Extract the [X, Y] coordinate from the center of the cell holding the provided text.  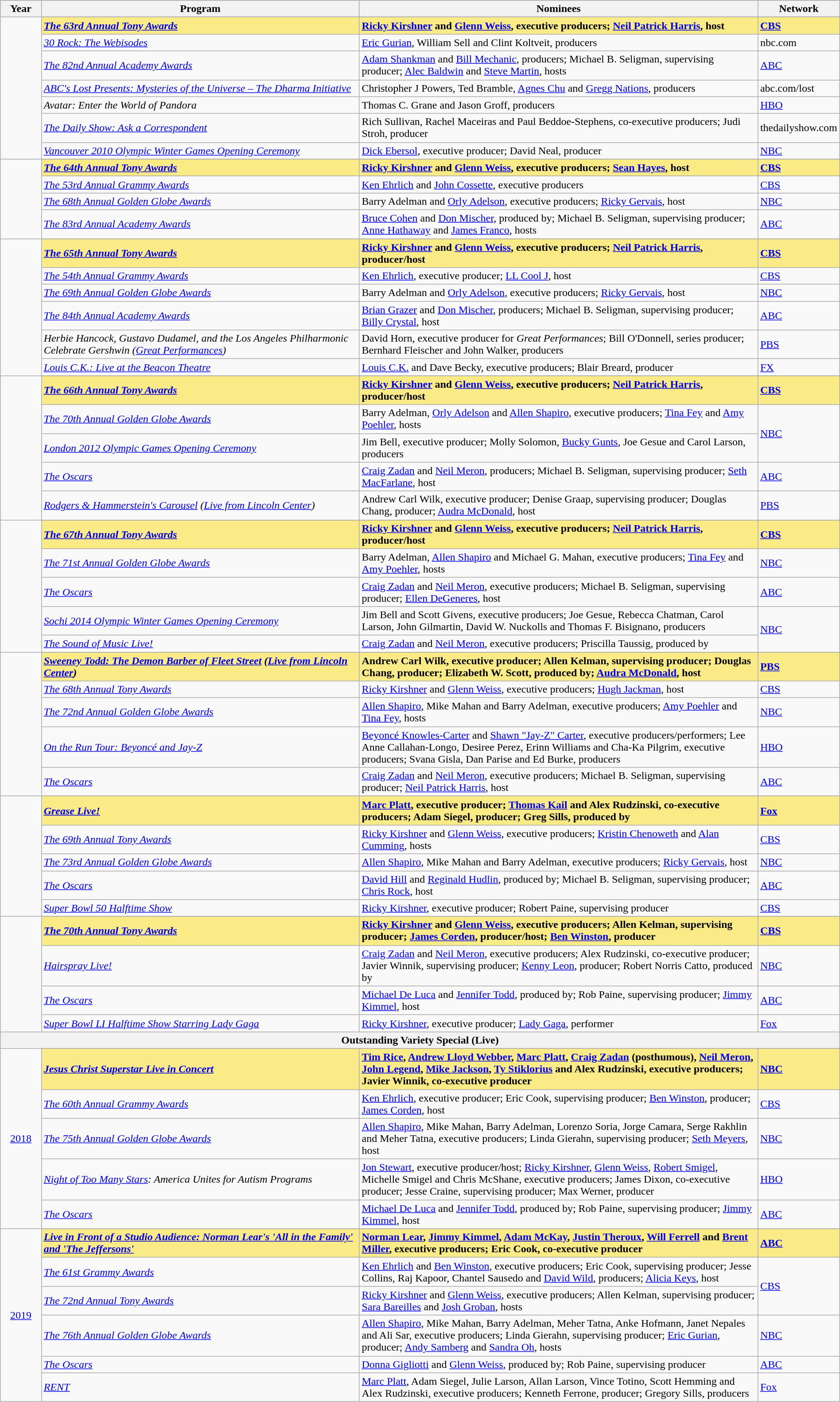
The 70th Annual Golden Globe Awards [200, 419]
Bruce Cohen and Don Mischer, produced by; Michael B. Seligman, supervising producer; Anne Hathaway and James Franco, hosts [558, 224]
The 64th Annual Tony Awards [200, 167]
Donna Gigliotti and Glenn Weiss, produced by; Rob Paine, supervising producer [558, 1364]
The 63rd Annual Tony Awards [200, 26]
Ricky Kirshner and Glenn Weiss, executive producers; Neil Patrick Harris, host [558, 26]
Thomas C. Grane and Jason Groff, producers [558, 105]
Jim Bell, executive producer; Molly Solomon, Bucky Gunts, Joe Gesue and Carol Larson, producers [558, 448]
Dick Ebersol, executive producer; David Neal, producer [558, 151]
Eric Gurian, William Sell and Clint Koltveit, producers [558, 43]
Network [798, 9]
Allen Shapiro, Mike Mahan and Barry Adelman, executive producers; Ricky Gervais, host [558, 862]
Jesus Christ Superstar Live in Concert [200, 1069]
The 68th Annual Tony Awards [200, 689]
Ricky Kirshner and Glenn Weiss, executive producers; Allen Kelman, supervising producer; Sara Bareilles and Josh Groban, hosts [558, 1301]
The 70th Annual Tony Awards [200, 931]
Craig Zadan and Neil Meron, executive producers; Michael B. Seligman, supervising producer; Ellen DeGeneres, host [558, 592]
Rodgers & Hammerstein's Carousel (Live from Lincoln Center) [200, 505]
Craig Zadan and Neil Meron, executive producers; Michael B. Seligman, supervising producer; Neil Patrick Harris, host [558, 782]
London 2012 Olympic Games Opening Ceremony [200, 448]
Super Bowl 50 Halftime Show [200, 908]
Craig Zadan and Neil Meron, executive producers; Priscilla Taussig, produced by [558, 643]
Ken Ehrlich, executive producer; LL Cool J, host [558, 276]
The 65th Annual Tony Awards [200, 253]
Super Bowl LI Halftime Show Starring Lady Gaga [200, 1023]
Hairspray Live! [200, 966]
The 53rd Annual Grammy Awards [200, 184]
Barry Adelman, Orly Adelson and Allen Shapiro, executive producers; Tina Fey and Amy Poehler, hosts [558, 419]
Live in Front of a Studio Audience: Norman Lear's 'All in the Family' and 'The Jeffersons' [200, 1243]
David Horn, executive producer for Great Performances; Bill O'Donnell, series producer; Bernhard Fleischer and John Walker, producers [558, 345]
Herbie Hancock, Gustavo Dudamel, and the Los Angeles Philharmonic Celebrate Gershwin (Great Performances) [200, 345]
Ricky Kirshner and Glenn Weiss, executive producers; Allen Kelman, supervising producer; James Corden, producer/host; Ben Winston, producer [558, 931]
Sochi 2014 Olympic Winter Games Opening Ceremony [200, 620]
The 83rd Annual Academy Awards [200, 224]
The Sound of Music Live! [200, 643]
The Daily Show: Ask a Correspondent [200, 128]
David Hill and Reginald Hudlin, produced by; Michael B. Seligman, supervising producer; Chris Rock, host [558, 885]
abc.com/lost [798, 88]
Craig Zadan and Neil Meron, producers; Michael B. Seligman, supervising producer; Seth MacFarlane, host [558, 477]
The 82nd Annual Academy Awards [200, 66]
Nominees [558, 9]
The 68th Annual Golden Globe Awards [200, 201]
30 Rock: The Webisodes [200, 43]
Brian Grazer and Don Mischer, producers; Michael B. Seligman, supervising producer; Billy Crystal, host [558, 315]
Ricky Kirshner, executive producer; Robert Paine, supervising producer [558, 908]
nbc.com [798, 43]
Andrew Carl Wilk, executive producer; Denise Graap, supervising producer; Douglas Chang, producer; Audra McDonald, host [558, 505]
The 67th Annual Tony Awards [200, 534]
Adam Shankman and Bill Mechanic, producers; Michael B. Seligman, supervising producer; Alec Baldwin and Steve Martin, hosts [558, 66]
The 61st Grammy Awards [200, 1272]
Night of Too Many Stars: America Unites for Autism Programs [200, 1180]
RENT [200, 1387]
Allen Shapiro, Mike Mahan and Barry Adelman, executive producers; Amy Poehler and Tina Fey, hosts [558, 713]
FX [798, 367]
2018 [21, 1138]
Vancouver 2010 Olympic Winter Games Opening Ceremony [200, 151]
ABC's Lost Presents: Mysteries of the Universe – The Dharma Initiative [200, 88]
Norman Lear, Jimmy Kimmel, Adam McKay, Justin Theroux, Will Ferrell and Brent Miller, executive producers; Eric Cook, co-executive producer [558, 1243]
The 75th Annual Golden Globe Awards [200, 1139]
On the Run Tour: Beyoncé and Jay-Z [200, 747]
Ricky Kirshner and Glenn Weiss, executive producers; Kristin Chenoweth and Alan Cumming, hosts [558, 839]
The 84th Annual Academy Awards [200, 315]
The 76th Annual Golden Globe Awards [200, 1336]
The 60th Annual Grammy Awards [200, 1103]
2019 [21, 1315]
Barry Adelman, Allen Shapiro and Michael G. Mahan, executive producers; Tina Fey and Amy Poehler, hosts [558, 563]
Outstanding Variety Special (Live) [420, 1040]
The 71st Annual Golden Globe Awards [200, 563]
Sweeney Todd: The Demon Barber of Fleet Street (Live from Lincoln Center) [200, 666]
Program [200, 9]
Ricky Kirshner and Glenn Weiss, executive producers; Hugh Jackman, host [558, 689]
The 72nd Annual Tony Awards [200, 1301]
Ricky Kirshner, executive producer; Lady Gaga, performer [558, 1023]
Ken Ehrlich and John Cossette, executive producers [558, 184]
The 73rd Annual Golden Globe Awards [200, 862]
Louis C.K. and Dave Becky, executive producers; Blair Breard, producer [558, 367]
The 72nd Annual Golden Globe Awards [200, 713]
Marc Platt, executive producer; Thomas Kail and Alex Rudzinski, co-executive producers; Adam Siegel, producer; Greg Sills, produced by [558, 811]
Ken Ehrlich, executive producer; Eric Cook, supervising producer; Ben Winston, producer; James Corden, host [558, 1103]
Avatar: Enter the World of Pandora [200, 105]
Rich Sullivan, Rachel Maceiras and Paul Beddoe-Stephens, co-executive producers; Judi Stroh, producer [558, 128]
thedailyshow.com [798, 128]
The 66th Annual Tony Awards [200, 390]
Louis C.K.: Live at the Beacon Theatre [200, 367]
The 69th Annual Tony Awards [200, 839]
The 69th Annual Golden Globe Awards [200, 293]
Year [21, 9]
The 54th Annual Grammy Awards [200, 276]
Ricky Kirshner and Glenn Weiss, executive producers; Sean Hayes, host [558, 167]
Christopher J Powers, Ted Bramble, Agnes Chu and Gregg Nations, producers [558, 88]
Grease Live! [200, 811]
